Extract the [X, Y] coordinate from the center of the cell holding the provided text.  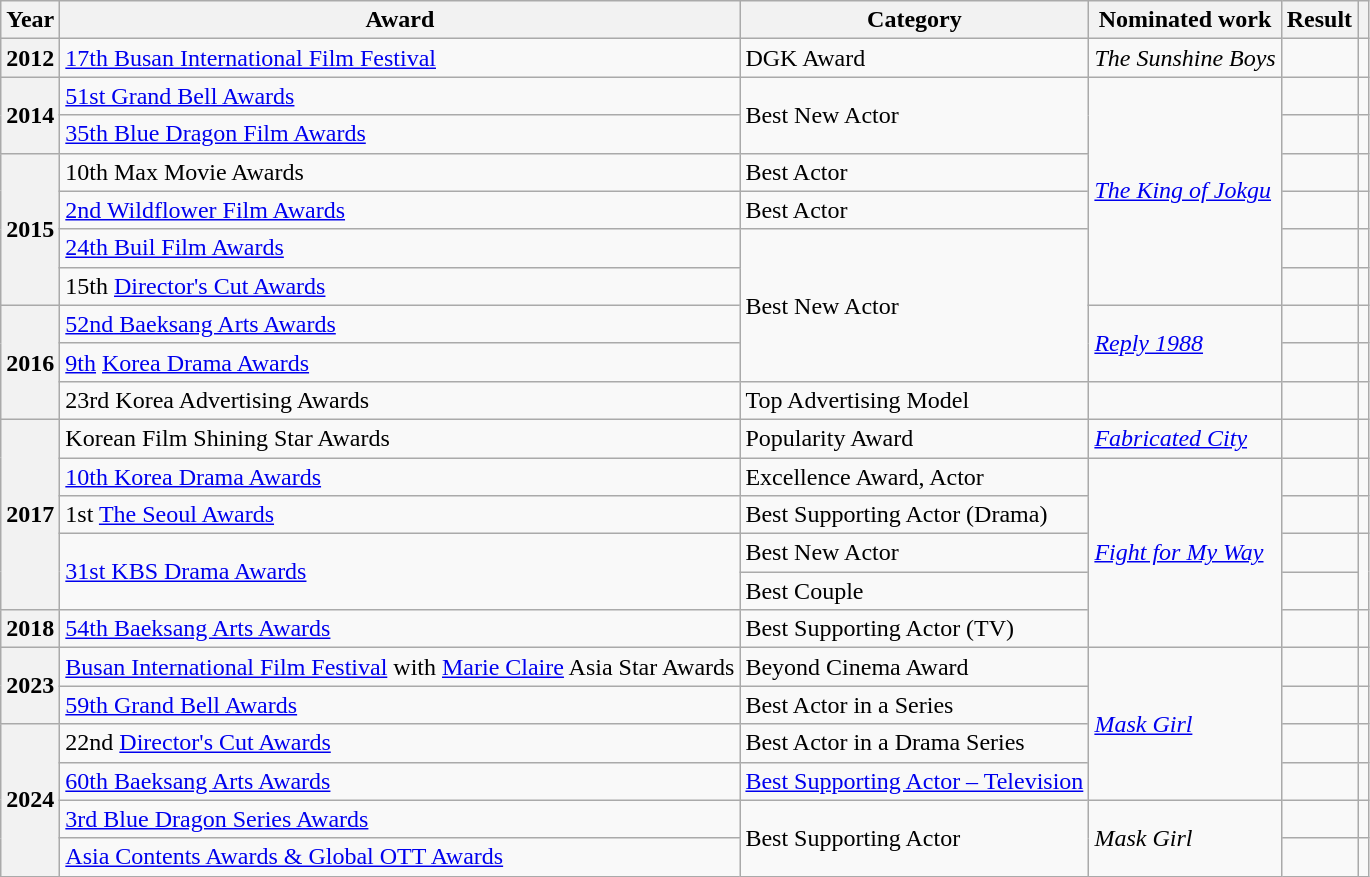
Fight for My Way [1185, 553]
2014 [30, 115]
Popularity Award [914, 438]
Beyond Cinema Award [914, 667]
DGK Award [914, 58]
The King of Jokgu [1185, 191]
31st KBS Drama Awards [400, 572]
2017 [30, 514]
Nominated work [1185, 20]
1st The Seoul Awards [400, 515]
Result [1319, 20]
52nd Baeksang Arts Awards [400, 324]
Best Couple [914, 591]
2015 [30, 229]
Reply 1988 [1185, 343]
2024 [30, 800]
Excellence Award, Actor [914, 477]
54th Baeksang Arts Awards [400, 629]
Busan International Film Festival with Marie Claire Asia Star Awards [400, 667]
9th Korea Drama Awards [400, 362]
Best Supporting Actor (TV) [914, 629]
Top Advertising Model [914, 400]
2018 [30, 629]
Award [400, 20]
Best Supporting Actor – Television [914, 781]
Year [30, 20]
22nd Director's Cut Awards [400, 743]
2016 [30, 362]
59th Grand Bell Awards [400, 705]
17th Busan International Film Festival [400, 58]
Best Supporting Actor [914, 838]
51st Grand Bell Awards [400, 96]
60th Baeksang Arts Awards [400, 781]
23rd Korea Advertising Awards [400, 400]
35th Blue Dragon Film Awards [400, 134]
2nd Wildflower Film Awards [400, 210]
Best Supporting Actor (Drama) [914, 515]
2012 [30, 58]
24th Buil Film Awards [400, 248]
The Sunshine Boys [1185, 58]
15th Director's Cut Awards [400, 286]
Best Actor in a Series [914, 705]
10th Max Movie Awards [400, 172]
Asia Contents Awards & Global OTT Awards [400, 857]
2023 [30, 686]
Best Actor in a Drama Series [914, 743]
Fabricated City [1185, 438]
3rd Blue Dragon Series Awards [400, 819]
Korean Film Shining Star Awards [400, 438]
10th Korea Drama Awards [400, 477]
Category [914, 20]
